Determine the (x, y) coordinate at the center of the cell enclosing the given text.  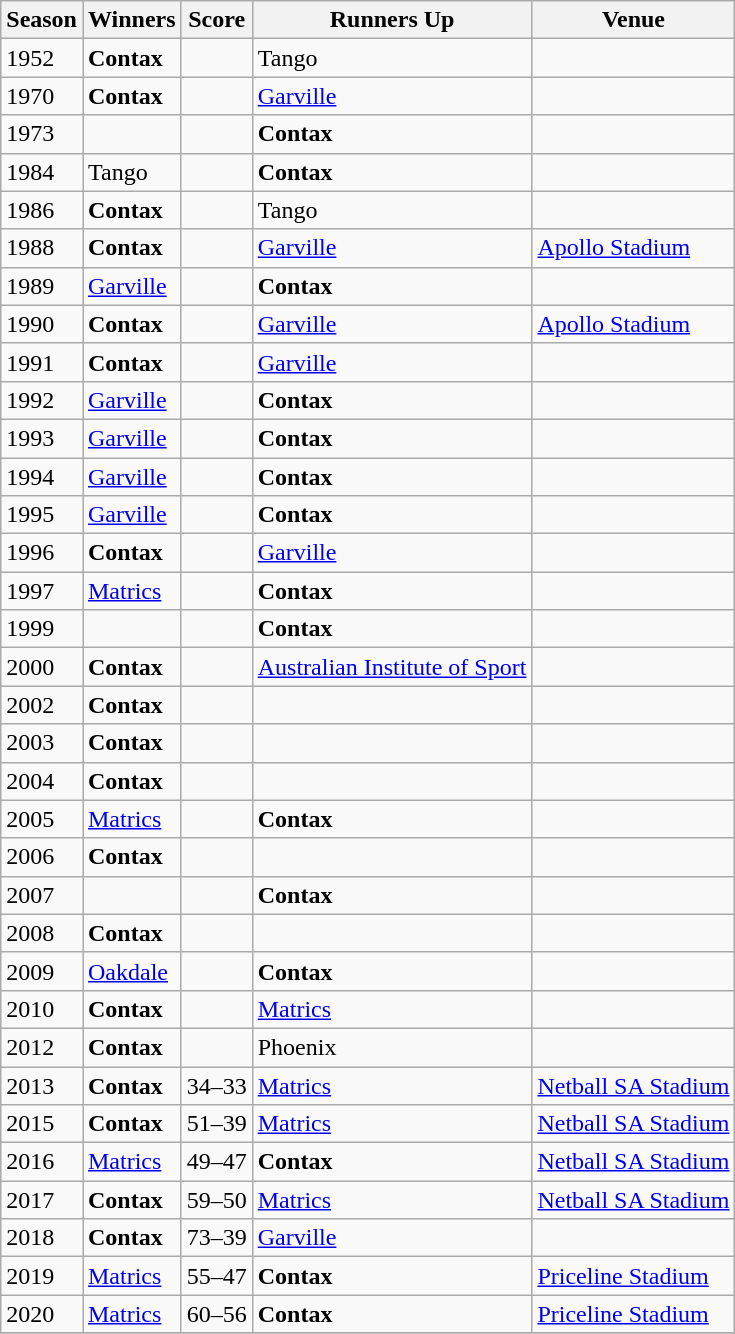
Venue (634, 20)
1986 (42, 210)
1988 (42, 248)
1984 (42, 172)
Oakdale (132, 971)
1996 (42, 553)
34–33 (216, 1085)
59–50 (216, 1200)
55–47 (216, 1276)
2000 (42, 667)
Winners (132, 20)
1991 (42, 362)
2007 (42, 895)
73–39 (216, 1238)
2002 (42, 705)
2005 (42, 819)
1993 (42, 438)
2017 (42, 1200)
Season (42, 20)
2013 (42, 1085)
Runners Up (392, 20)
2010 (42, 1009)
1973 (42, 134)
2004 (42, 781)
2009 (42, 971)
2015 (42, 1124)
1989 (42, 286)
Australian Institute of Sport (392, 667)
2020 (42, 1314)
51–39 (216, 1124)
1999 (42, 629)
1997 (42, 591)
49–47 (216, 1162)
2003 (42, 743)
1995 (42, 515)
1990 (42, 324)
2012 (42, 1047)
1970 (42, 96)
Score (216, 20)
1994 (42, 477)
2008 (42, 933)
1992 (42, 400)
2018 (42, 1238)
2019 (42, 1276)
2016 (42, 1162)
1952 (42, 58)
Phoenix (392, 1047)
2006 (42, 857)
60–56 (216, 1314)
